Identify which cell holds the provided text, then report its (x, y) central coordinate. 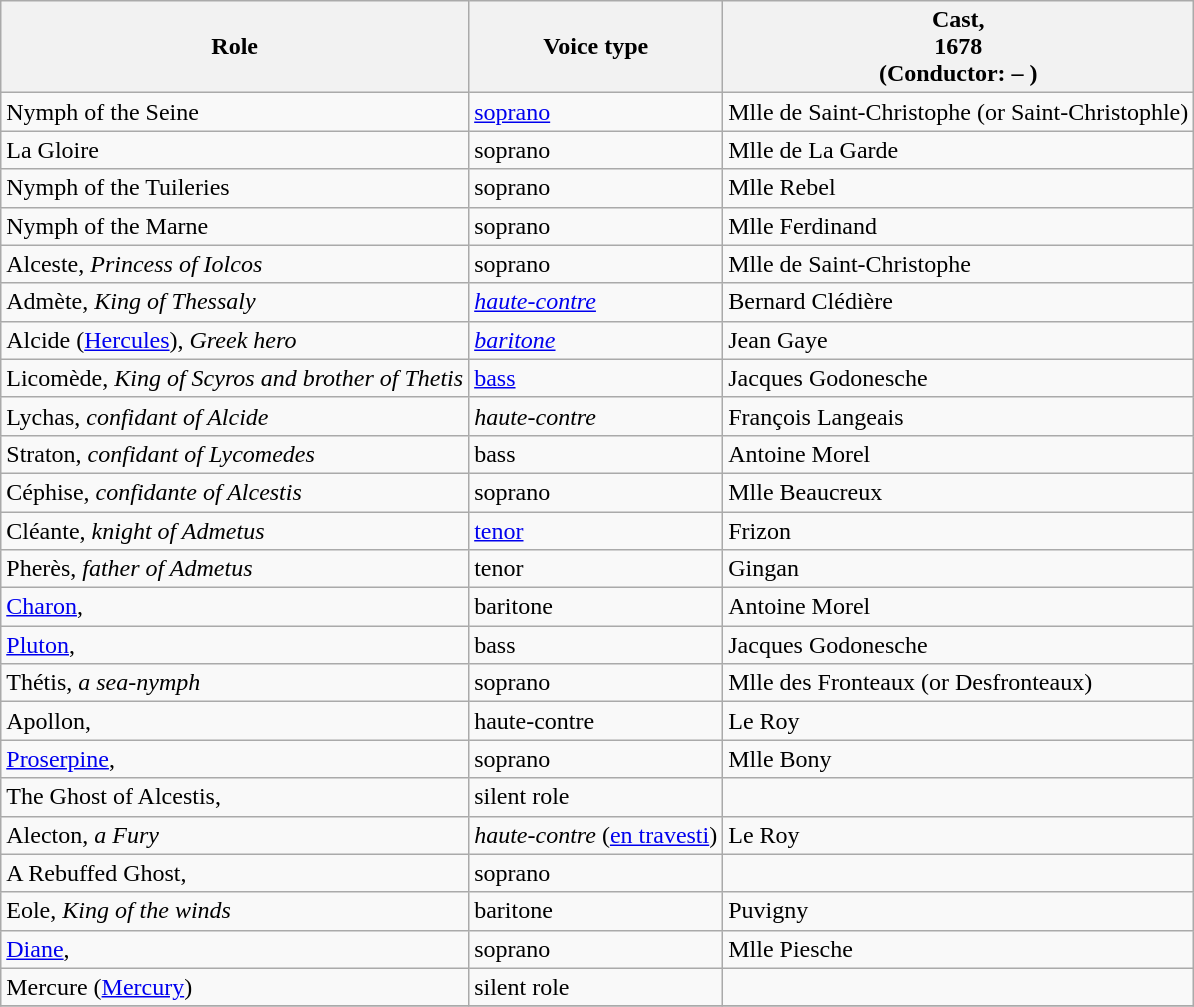
haute-contre (en travesti) (596, 835)
Frizon (958, 531)
Straton, confidant of Lycomedes (235, 454)
Mlle Beaucreux (958, 492)
Gingan (958, 569)
Cléante, knight of Admetus (235, 531)
Role (235, 47)
Licomède, King of Scyros and brother of Thetis (235, 378)
Diane, (235, 949)
Mlle de La Garde (958, 150)
Nymph of the Marne (235, 226)
Lychas, confidant of Alcide (235, 416)
Proserpine, (235, 759)
Mercure (Mercury) (235, 987)
Nymph of the Tuileries (235, 188)
La Gloire (235, 150)
Alceste, Princess of Iolcos (235, 264)
Céphise, confidante of Alcestis (235, 492)
François Langeais (958, 416)
Mlle Piesche (958, 949)
Bernard Clédière (958, 302)
Cast,1678(Conductor: – ) (958, 47)
Mlle Ferdinand (958, 226)
Puvigny (958, 911)
Apollon, (235, 721)
Pherès, father of Admetus (235, 569)
A Rebuffed Ghost, (235, 873)
Pluton, (235, 645)
Eole, King of the winds (235, 911)
Mlle Bony (958, 759)
The Ghost of Alcestis, (235, 797)
Mlle de Saint-Christophe (or Saint-Christophle) (958, 112)
Voice type (596, 47)
Nymph of the Seine (235, 112)
Charon, (235, 607)
Mlle de Saint-Christophe (958, 264)
Admète, King of Thessaly (235, 302)
Jean Gaye (958, 340)
Mlle des Fronteaux (or Desfronteaux) (958, 683)
Alecton, a Fury (235, 835)
Alcide (Hercules), Greek hero (235, 340)
Mlle Rebel (958, 188)
Thétis, a sea-nymph (235, 683)
